Identify which cell holds the provided text, then report its [x, y] central coordinate. 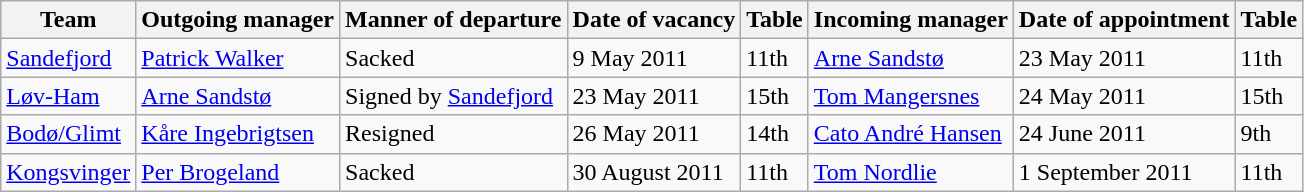
30 August 2011 [654, 172]
Cato André Hansen [910, 134]
Patrick Walker [238, 58]
Bodø/Glimt [68, 134]
9 May 2011 [654, 58]
14th [775, 134]
Tom Nordlie [910, 172]
Date of vacancy [654, 20]
26 May 2011 [654, 134]
Outgoing manager [238, 20]
24 May 2011 [1124, 96]
Manner of departure [454, 20]
Resigned [454, 134]
Incoming manager [910, 20]
Per Brogeland [238, 172]
Tom Mangersnes [910, 96]
9th [1269, 134]
Kåre Ingebrigtsen [238, 134]
Signed by Sandefjord [454, 96]
Løv-Ham [68, 96]
Team [68, 20]
24 June 2011 [1124, 134]
1 September 2011 [1124, 172]
Kongsvinger [68, 172]
Date of appointment [1124, 20]
Sandefjord [68, 58]
